Locate the cell with the specified text and output its (X, Y) center coordinate. 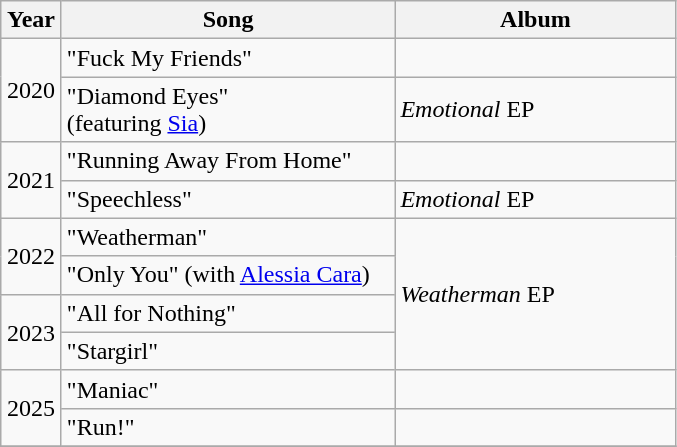
"Diamond Eyes"(featuring Sia) (228, 110)
Album (536, 20)
2022 (32, 256)
2020 (32, 90)
"Running Away From Home" (228, 161)
2021 (32, 180)
"Only You" (with Alessia Cara) (228, 275)
"Fuck My Friends" (228, 58)
2025 (32, 408)
"Maniac" (228, 389)
"Stargirl" (228, 351)
Year (32, 20)
"All for Nothing" (228, 313)
Weatherman EP (536, 294)
"Speechless" (228, 199)
Song (228, 20)
"Run!" (228, 427)
2023 (32, 332)
"Weatherman" (228, 237)
